Determine the (x, y) coordinate at the center of the cell enclosing the given text.  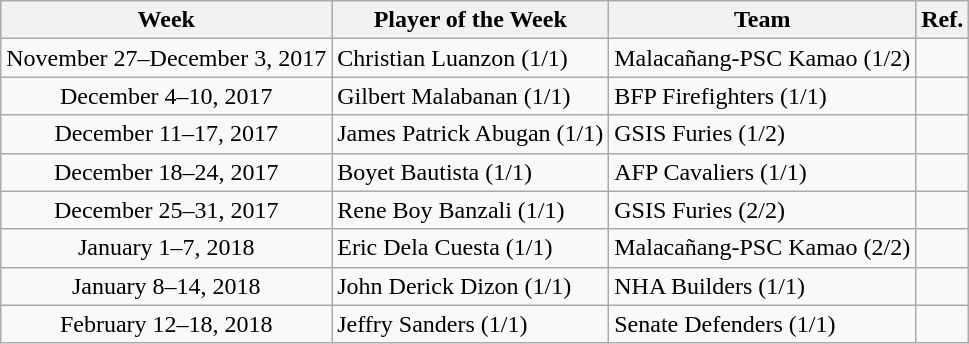
Rene Boy Banzali (1/1) (470, 210)
December 25–31, 2017 (166, 210)
January 8–14, 2018 (166, 286)
John Derick Dizon (1/1) (470, 286)
NHA Builders (1/1) (762, 286)
AFP Cavaliers (1/1) (762, 172)
Christian Luanzon (1/1) (470, 58)
November 27–December 3, 2017 (166, 58)
Senate Defenders (1/1) (762, 324)
GSIS Furies (2/2) (762, 210)
December 11–17, 2017 (166, 134)
Gilbert Malabanan (1/1) (470, 96)
December 18–24, 2017 (166, 172)
Player of the Week (470, 20)
January 1–7, 2018 (166, 248)
Jeffry Sanders (1/1) (470, 324)
GSIS Furies (1/2) (762, 134)
Team (762, 20)
Malacañang-PSC Kamao (1/2) (762, 58)
James Patrick Abugan (1/1) (470, 134)
Ref. (942, 20)
BFP Firefighters (1/1) (762, 96)
Boyet Bautista (1/1) (470, 172)
Week (166, 20)
December 4–10, 2017 (166, 96)
February 12–18, 2018 (166, 324)
Eric Dela Cuesta (1/1) (470, 248)
Malacañang-PSC Kamao (2/2) (762, 248)
